Search for the cell housing the specified text and yield its (x, y) center coordinate. 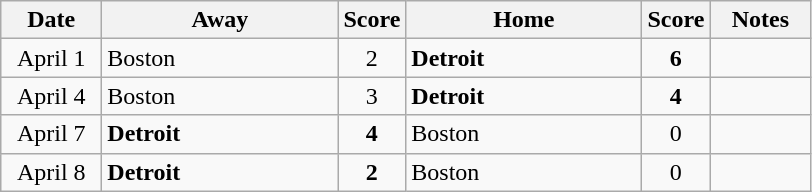
Away (220, 20)
3 (372, 96)
Date (52, 20)
6 (676, 58)
April 7 (52, 134)
Home (524, 20)
April 8 (52, 172)
April 1 (52, 58)
Notes (760, 20)
April 4 (52, 96)
